Detect which cell encompasses the target text, then output its (x, y) center coordinate. 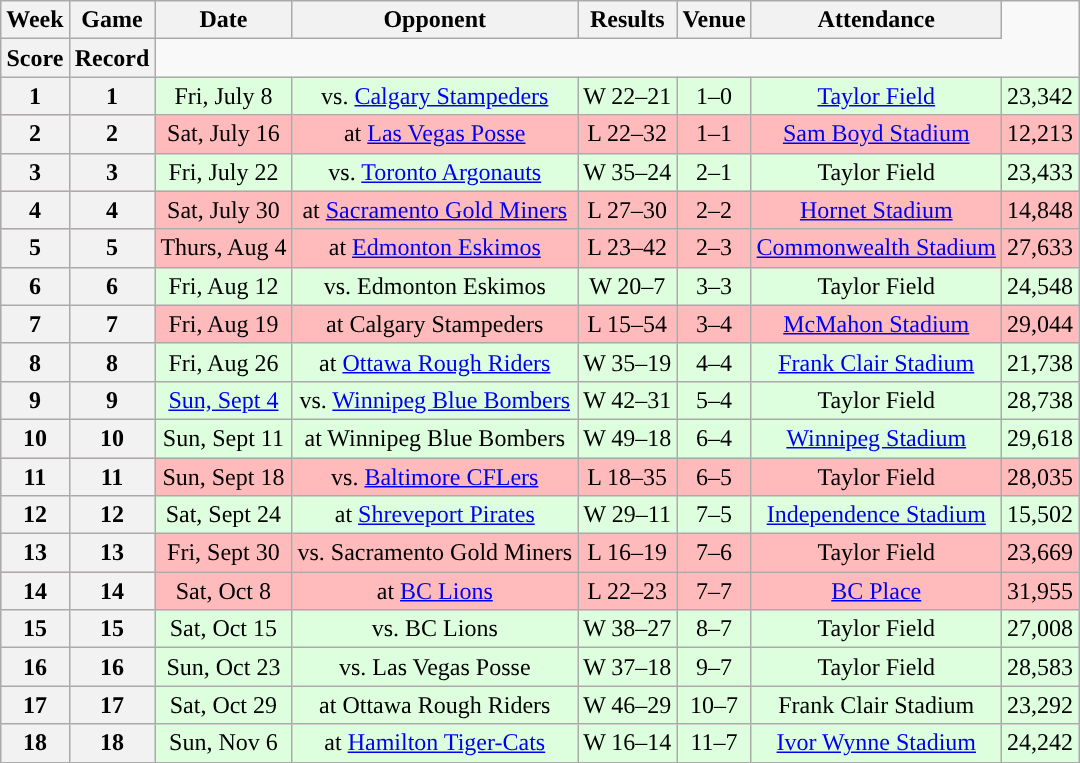
Attendance (876, 20)
2–2 (714, 210)
W 37–18 (628, 667)
5–4 (714, 400)
Sun, Sept 4 (224, 400)
Sat, Oct 29 (224, 705)
vs. BC Lions (435, 629)
Opponent (435, 20)
10–7 (714, 705)
McMahon Stadium (876, 324)
L 15–54 (628, 324)
Results (628, 20)
Sat, Sept 24 (224, 515)
vs. Las Vegas Posse (435, 667)
Sun, Nov 6 (224, 743)
21,738 (1040, 362)
Sun, Sept 11 (224, 438)
Fri, Aug 12 (224, 286)
BC Place (876, 591)
12,213 (1040, 134)
vs. Toronto Argonauts (435, 172)
L 23–42 (628, 248)
at Sacramento Gold Miners (435, 210)
W 38–27 (628, 629)
23,669 (1040, 553)
W 42–31 (628, 400)
1–1 (714, 134)
29,618 (1040, 438)
14,848 (1040, 210)
3–3 (714, 286)
27,008 (1040, 629)
Record (112, 58)
Score (35, 58)
28,583 (1040, 667)
Venue (714, 20)
27,633 (1040, 248)
Game (112, 20)
4–4 (714, 362)
L 22–23 (628, 591)
28,738 (1040, 400)
W 29–11 (628, 515)
24,548 (1040, 286)
Ivor Wynne Stadium (876, 743)
Sat, Oct 8 (224, 591)
vs. Baltimore CFLers (435, 477)
at Winnipeg Blue Bombers (435, 438)
23,433 (1040, 172)
Date (224, 20)
Sat, July 30 (224, 210)
Fri, Aug 26 (224, 362)
at Edmonton Eskimos (435, 248)
W 49–18 (628, 438)
2–3 (714, 248)
Fri, Sept 30 (224, 553)
8–7 (714, 629)
23,292 (1040, 705)
L 22–32 (628, 134)
Independence Stadium (876, 515)
29,044 (1040, 324)
Fri, July 8 (224, 96)
W 22–21 (628, 96)
3–4 (714, 324)
11–7 (714, 743)
W 46–29 (628, 705)
7–6 (714, 553)
28,035 (1040, 477)
W 16–14 (628, 743)
23,342 (1040, 96)
at Las Vegas Posse (435, 134)
6–4 (714, 438)
vs. Edmonton Eskimos (435, 286)
Sun, Oct 23 (224, 667)
Sam Boyd Stadium (876, 134)
2–1 (714, 172)
Sat, July 16 (224, 134)
15,502 (1040, 515)
Hornet Stadium (876, 210)
W 20–7 (628, 286)
Commonwealth Stadium (876, 248)
6–5 (714, 477)
L 27–30 (628, 210)
at BC Lions (435, 591)
at Shreveport Pirates (435, 515)
9–7 (714, 667)
L 16–19 (628, 553)
31,955 (1040, 591)
1–0 (714, 96)
7–5 (714, 515)
L 18–35 (628, 477)
at Calgary Stampeders (435, 324)
vs. Sacramento Gold Miners (435, 553)
Week (35, 20)
Fri, Aug 19 (224, 324)
Sat, Oct 15 (224, 629)
Thurs, Aug 4 (224, 248)
at Hamilton Tiger-Cats (435, 743)
vs. Winnipeg Blue Bombers (435, 400)
W 35–19 (628, 362)
7–7 (714, 591)
W 35–24 (628, 172)
vs. Calgary Stampeders (435, 96)
24,242 (1040, 743)
Sun, Sept 18 (224, 477)
Winnipeg Stadium (876, 438)
Fri, July 22 (224, 172)
